Return [X, Y] of the center of cell containing provided text 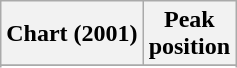
Peakposition [189, 34]
Chart (2001) [72, 34]
